Locate the cell with the specified text and output its (X, Y) center coordinate. 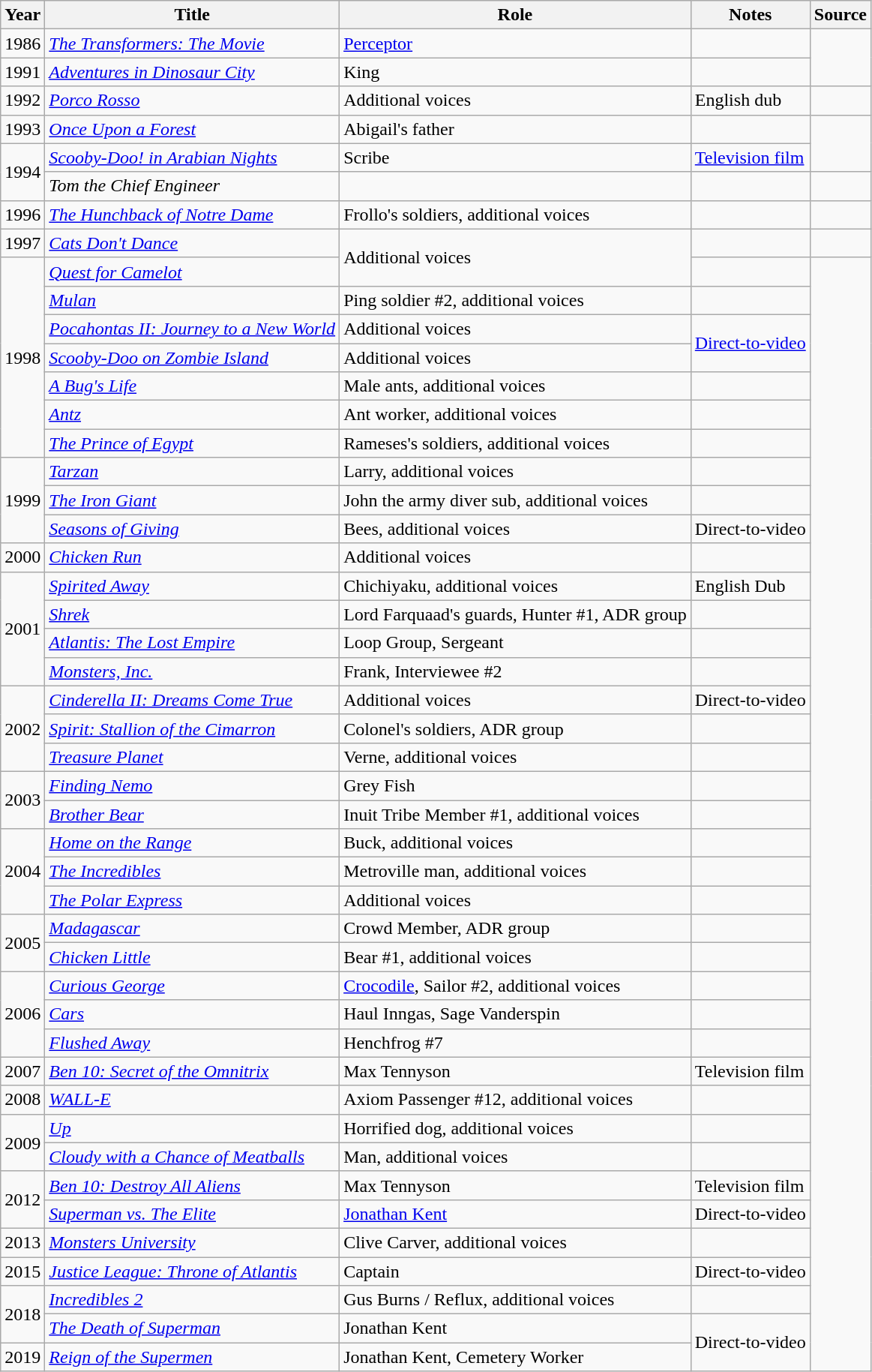
Gus Burns / Reflux, additional voices (516, 1300)
Home on the Range (192, 843)
Man, additional voices (516, 1157)
Crowd Member, ADR group (516, 929)
Finding Nemo (192, 785)
Frank, Interviewee #2 (516, 671)
2009 (22, 1142)
The Polar Express (192, 900)
English dub (750, 101)
Loop Group, Sergeant (516, 643)
2004 (22, 872)
Colonel's soldiers, ADR group (516, 728)
Reign of the Supermen (192, 1357)
Chicken Run (192, 557)
Chicken Little (192, 957)
Treasure Planet (192, 757)
Bees, additional voices (516, 529)
2005 (22, 943)
Shrek (192, 614)
Captain (516, 1271)
Haul Inngas, Sage Vanderspin (516, 1014)
Scribe (516, 158)
King (516, 72)
Horrified dog, additional voices (516, 1128)
Incredibles 2 (192, 1300)
Monsters University (192, 1242)
2012 (22, 1199)
Mulan (192, 300)
Tarzan (192, 472)
Spirited Away (192, 586)
Male ants, additional voices (516, 386)
The Iron Giant (192, 500)
2001 (22, 629)
A Bug's Life (192, 386)
Monsters, Inc. (192, 671)
Cloudy with a Chance of Meatballs (192, 1157)
The Hunchback of Notre Dame (192, 215)
Jonathan Kent, Cemetery Worker (516, 1357)
Chichiyaku, additional voices (516, 586)
1986 (22, 44)
Brother Bear (192, 814)
1991 (22, 72)
Frollo's soldiers, additional voices (516, 215)
1996 (22, 215)
2006 (22, 1014)
Tom the Chief Engineer (192, 186)
Verne, additional voices (516, 757)
1997 (22, 243)
Larry, additional voices (516, 472)
2018 (22, 1314)
Curious George (192, 986)
Scooby-Doo! in Arabian Nights (192, 158)
1993 (22, 129)
Up (192, 1128)
Cars (192, 1014)
Grey Fish (516, 785)
Ben 10: Destroy All Aliens (192, 1185)
2000 (22, 557)
Ben 10: Secret of the Omnitrix (192, 1071)
Seasons of Giving (192, 529)
Inuit Tribe Member #1, additional voices (516, 814)
WALL-E (192, 1100)
Pocahontas II: Journey to a New World (192, 329)
Metroville man, additional voices (516, 872)
Madagascar (192, 929)
The Prince of Egypt (192, 443)
1992 (22, 101)
Cinderella II: Dreams Come True (192, 700)
2002 (22, 728)
English Dub (750, 586)
Porco Rosso (192, 101)
Ant worker, additional voices (516, 415)
Year (22, 15)
Role (516, 15)
2003 (22, 800)
Rameses's soldiers, additional voices (516, 443)
Abigail's father (516, 129)
2008 (22, 1100)
Scooby-Doo on Zombie Island (192, 358)
Henchfrog #7 (516, 1043)
Justice League: Throne of Atlantis (192, 1271)
Axiom Passenger #12, additional voices (516, 1100)
Once Upon a Forest (192, 129)
Clive Carver, additional voices (516, 1242)
John the army diver sub, additional voices (516, 500)
Atlantis: The Lost Empire (192, 643)
Antz (192, 415)
Cats Don't Dance (192, 243)
2015 (22, 1271)
Crocodile, Sailor #2, additional voices (516, 986)
Notes (750, 15)
2007 (22, 1071)
2019 (22, 1357)
The Death of Superman (192, 1328)
Bear #1, additional voices (516, 957)
Buck, additional voices (516, 843)
Flushed Away (192, 1043)
The Incredibles (192, 872)
Spirit: Stallion of the Cimarron (192, 728)
Quest for Camelot (192, 272)
Title (192, 15)
2013 (22, 1242)
Superman vs. The Elite (192, 1214)
Adventures in Dinosaur City (192, 72)
Ping soldier #2, additional voices (516, 300)
1994 (22, 172)
1998 (22, 357)
The Transformers: The Movie (192, 44)
Perceptor (516, 44)
Lord Farquaad's guards, Hunter #1, ADR group (516, 614)
Source (840, 15)
1999 (22, 500)
